Detect which cell encompasses the target text, then output its (X, Y) center coordinate. 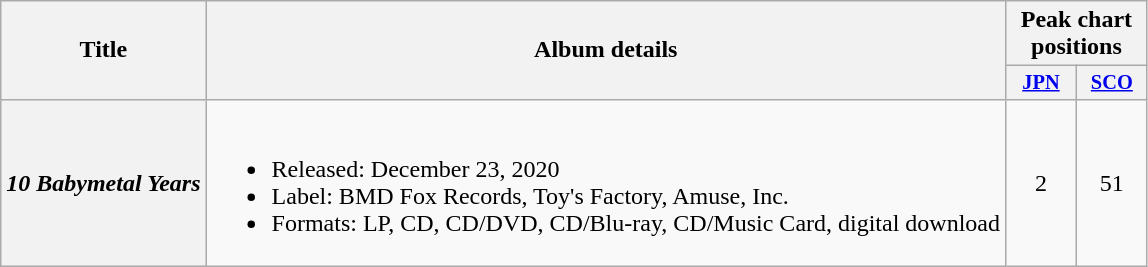
2 (1042, 182)
10 Babymetal Years (104, 182)
Released: December 23, 2020 Label: BMD Fox Records, Toy's Factory, Amuse, Inc.Formats: LP, CD, CD/DVD, CD/Blu-ray, CD/Music Card, digital download (606, 182)
SCO (1112, 83)
51 (1112, 182)
Album details (606, 50)
Peak chart positions (1077, 34)
Title (104, 50)
JPN (1042, 83)
